Extract the (X, Y) coordinate from the center of the cell holding the provided text.  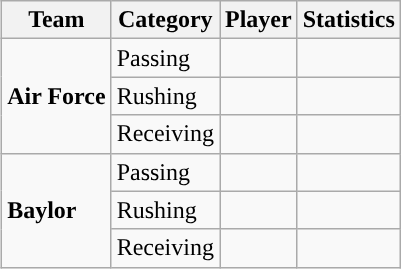
Statistics (348, 20)
Air Force (56, 96)
Baylor (56, 210)
Category (165, 20)
Player (259, 20)
Team (56, 20)
